Capture the cell that displays the provided text and extract its (x, y) central coordinate. 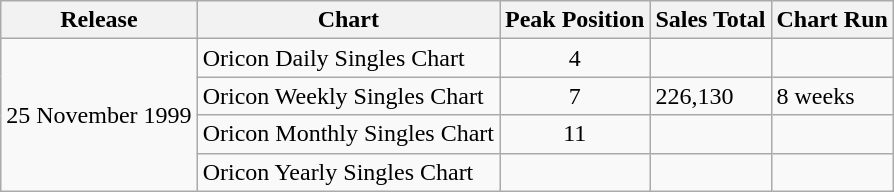
Oricon Monthly Singles Chart (348, 134)
11 (575, 134)
Oricon Daily Singles Chart (348, 58)
226,130 (710, 96)
Chart (348, 20)
25 November 1999 (99, 115)
Oricon Yearly Singles Chart (348, 172)
7 (575, 96)
Peak Position (575, 20)
8 weeks (832, 96)
Oricon Weekly Singles Chart (348, 96)
4 (575, 58)
Sales Total (710, 20)
Release (99, 20)
Chart Run (832, 20)
